Extract the (X, Y) coordinate from the center of the cell holding the provided text.  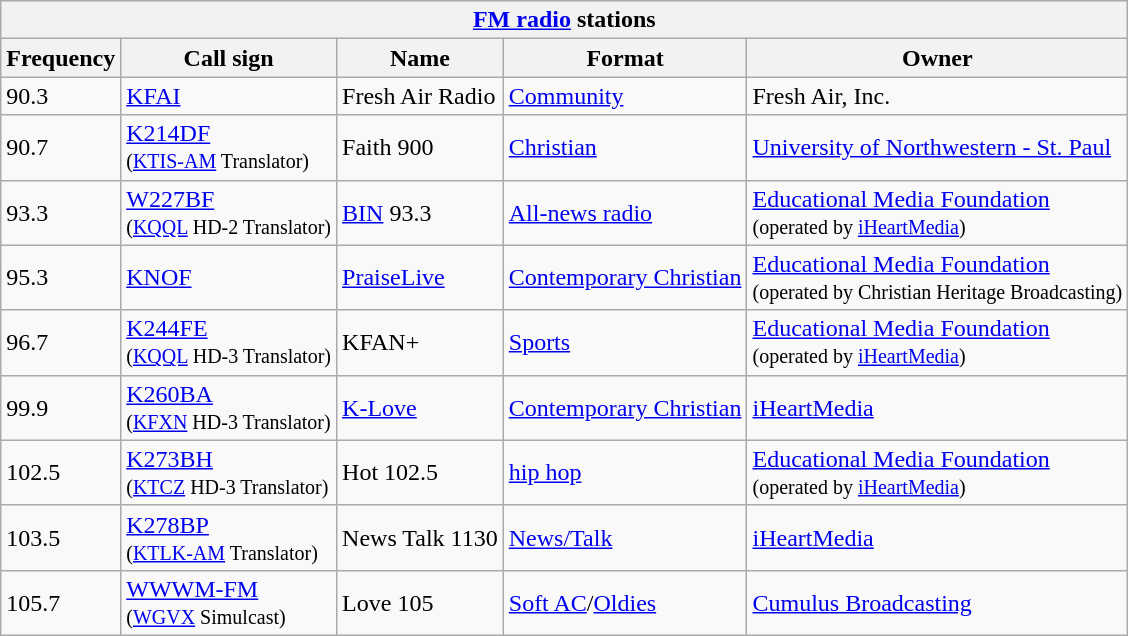
105.7 (61, 602)
KFAI (229, 96)
K-Love (420, 408)
News/Talk (625, 538)
Format (625, 58)
All-news radio (625, 212)
hip hop (625, 472)
Soft AC/Oldies (625, 602)
Hot 102.5 (420, 472)
95.3 (61, 278)
Community (625, 96)
K273BH(KTCZ HD-3 Translator) (229, 472)
K244FE(KQQL HD-3 Translator) (229, 342)
90.7 (61, 148)
W227BF(KQQL HD-2 Translator) (229, 212)
BIN 93.3 (420, 212)
Cumulus Broadcasting (938, 602)
Love 105 (420, 602)
99.9 (61, 408)
Fresh Air Radio (420, 96)
K214DF(KTIS-AM Translator) (229, 148)
Christian (625, 148)
Frequency (61, 58)
K260BA(KFXN HD-3 Translator) (229, 408)
Fresh Air, Inc. (938, 96)
K278BP(KTLK-AM Translator) (229, 538)
Call sign (229, 58)
Sports (625, 342)
KNOF (229, 278)
FM radio stations (564, 20)
University of Northwestern - St. Paul (938, 148)
102.5 (61, 472)
News Talk 1130 (420, 538)
Name (420, 58)
Faith 900 (420, 148)
WWWM-FM(WGVX Simulcast) (229, 602)
96.7 (61, 342)
103.5 (61, 538)
KFAN+ (420, 342)
PraiseLive (420, 278)
93.3 (61, 212)
90.3 (61, 96)
Educational Media Foundation(operated by Christian Heritage Broadcasting) (938, 278)
Owner (938, 58)
